Return [x, y] of the center of cell containing provided text 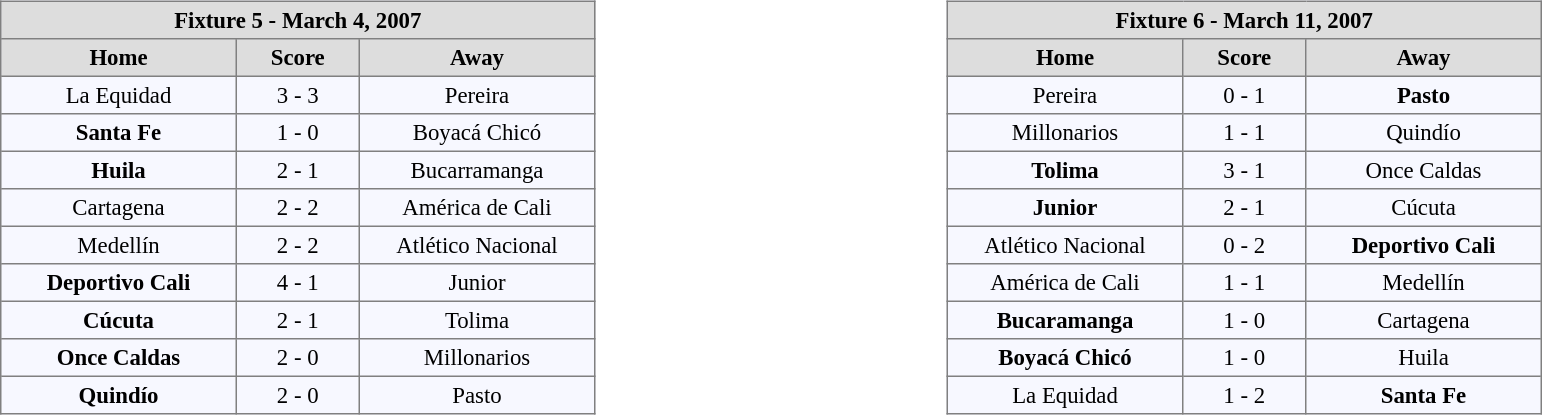
3 - 3 [298, 95]
Bucarramanga [477, 170]
1 - 2 [1244, 395]
0 - 1 [1244, 95]
Fixture 5 - March 4, 2007 [298, 20]
4 - 1 [298, 283]
3 - 1 [1244, 170]
Fixture 6 - March 11, 2007 [1244, 20]
0 - 2 [1244, 245]
Bucaramanga [1065, 320]
